Determine the (x, y) coordinate at the center of the cell enclosing the given text.  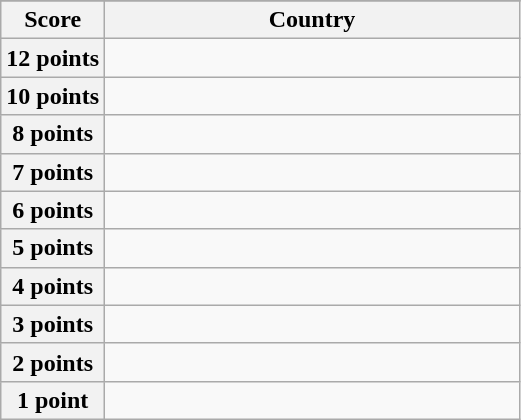
1 point (53, 400)
2 points (53, 362)
10 points (53, 96)
6 points (53, 210)
4 points (53, 286)
7 points (53, 172)
Score (53, 20)
8 points (53, 134)
12 points (53, 58)
Country (312, 20)
5 points (53, 248)
3 points (53, 324)
